Search for the cell housing the specified text and yield its [X, Y] center coordinate. 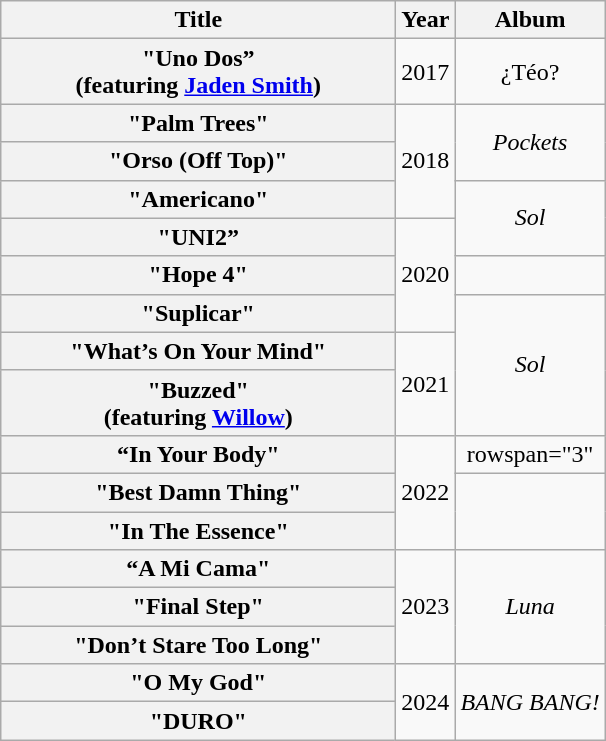
"Orso (Off Top)" [198, 161]
2024 [426, 702]
"Uno Dos”(featuring Jaden Smith) [198, 72]
"DURO" [198, 721]
"Hope 4" [198, 275]
"In The Essence" [198, 531]
"Buzzed"(featuring Willow) [198, 402]
Pockets [530, 142]
"Suplicar" [198, 313]
2022 [426, 492]
"Best Damn Thing" [198, 492]
2018 [426, 161]
"UNI2” [198, 237]
"Don’t Stare Too Long" [198, 645]
2020 [426, 275]
“In Your Body" [198, 454]
"O My God" [198, 683]
¿Téo? [530, 72]
"Final Step" [198, 607]
rowspan="3" [530, 454]
Year [426, 20]
Album [530, 20]
BANG BANG! [530, 702]
"Americano" [198, 199]
2017 [426, 72]
Title [198, 20]
2023 [426, 607]
Luna [530, 607]
“A Mi Cama" [198, 569]
"Palm Trees" [198, 123]
2021 [426, 384]
"What’s On Your Mind" [198, 351]
